Scan for the cell matching the given text and deliver its [x, y] coordinate at center. 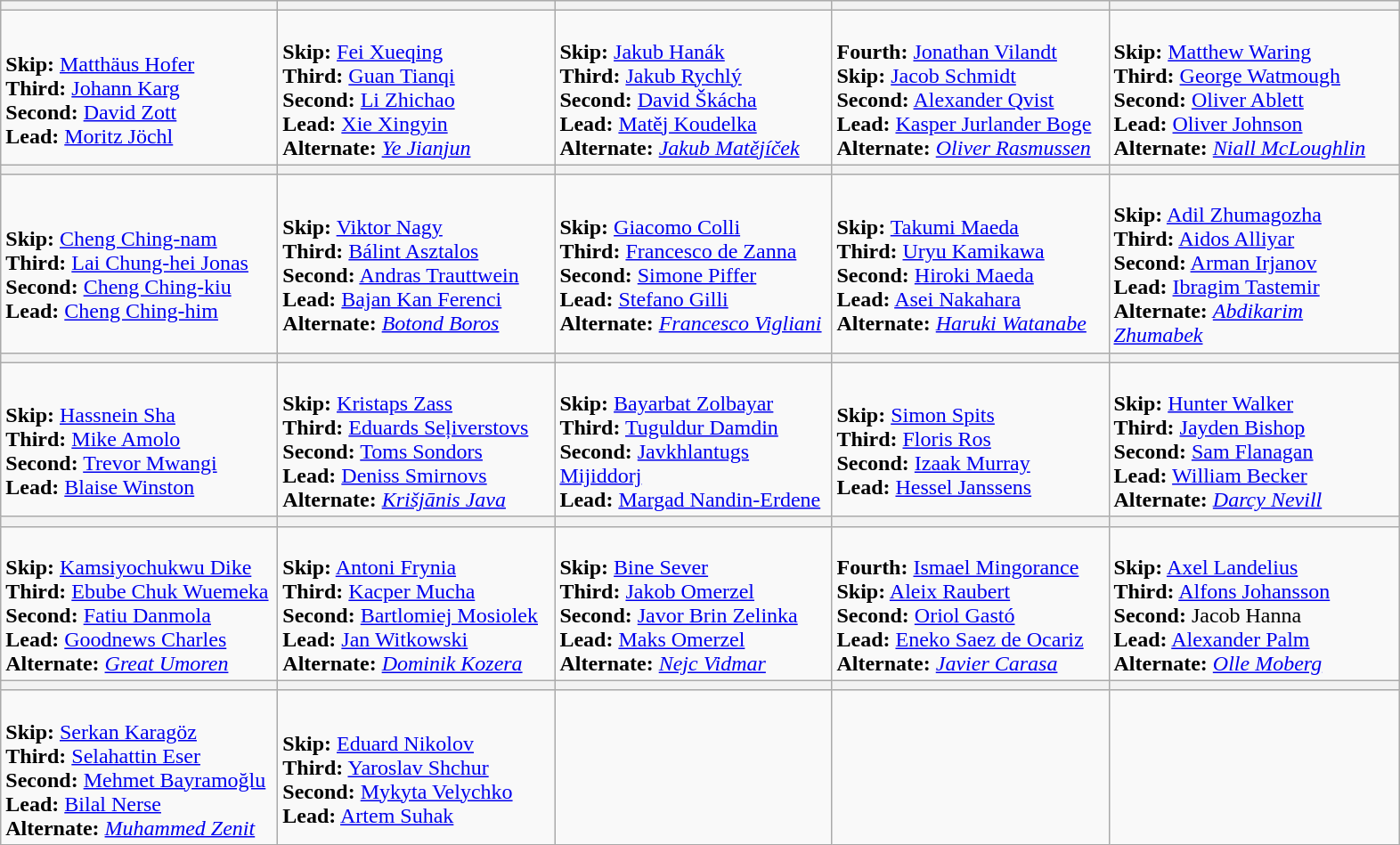
Skip: Takumi Maeda Third: Uryu Kamikawa Second: Hiroki Maeda Lead: Asei Nakahara Alternate: Haruki Watanabe [971, 264]
Fourth: Jonathan Vilandt Skip: Jacob Schmidt Second: Alexander Qvist Lead: Kasper Jurlander Boge Alternate: Oliver Rasmussen [971, 87]
Skip: Antoni Frynia Third: Kacper Mucha Second: Bartlomiej Mosiolek Lead: Jan Witkowski Alternate: Dominik Kozera [417, 604]
Skip: Axel Landelius Third: Alfons Johansson Second: Jacob Hanna Lead: Alexander Palm Alternate: Olle Moberg [1254, 604]
Skip: Fei Xueqing Third: Guan Tianqi Second: Li Zhichao Lead: Xie Xingyin Alternate: Ye Jianjun [417, 87]
Skip: Eduard Nikolov Third: Yaroslav Shchur Second: Mykyta Velychko Lead: Artem Suhak [417, 768]
Skip: Serkan Karagöz Third: Selahattin Eser Second: Mehmet Bayramoğlu Lead: Bilal Nerse Alternate: Muhammed Zenit [139, 768]
Skip: Kamsiyochukwu Dike Third: Ebube Chuk Wuemeka Second: Fatiu Danmola Lead: Goodnews Charles Alternate: Great Umoren [139, 604]
Skip: Kristaps Zass Third: Eduards Seļiverstovs Second: Toms Sondors Lead: Deniss Smirnovs Alternate: Krišjānis Java [417, 440]
Fourth: Ismael Mingorance Skip: Aleix Raubert Second: Oriol Gastó Lead: Eneko Saez de Ocariz Alternate: Javier Carasa [971, 604]
Skip: Giacomo Colli Third: Francesco de Zanna Second: Simone Piffer Lead: Stefano Gilli Alternate: Francesco Vigliani [693, 264]
Skip: Matthäus Hofer Third: Johann Karg Second: David Zott Lead: Moritz Jöchl [139, 87]
Skip: Matthew Waring Third: George Watmough Second: Oliver Ablett Lead: Oliver Johnson Alternate: Niall McLoughlin [1254, 87]
Skip: Hassnein Sha Third: Mike Amolo Second: Trevor Mwangi Lead: Blaise Winston [139, 440]
Skip: Simon Spits Third: Floris Ros Second: Izaak Murray Lead: Hessel Janssens [971, 440]
Skip: Cheng Ching-nam Third: Lai Chung-hei Jonas Second: Cheng Ching-kiu Lead: Cheng Ching-him [139, 264]
Skip: Bayarbat Zolbayar Third: Tuguldur Damdin Second: Javkhlantugs Mijiddorj Lead: Margad Nandin-Erdene [693, 440]
Skip: Viktor Nagy Third: Bálint Asztalos Second: Andras Trauttwein Lead: Bajan Kan Ferenci Alternate: Botond Boros [417, 264]
Skip: Bine Sever Third: Jakob Omerzel Second: Javor Brin Zelinka Lead: Maks Omerzel Alternate: Nejc Vidmar [693, 604]
Skip: Hunter Walker Third: Jayden Bishop Second: Sam Flanagan Lead: William Becker Alternate: Darcy Nevill [1254, 440]
Skip: Adil Zhumagozha Third: Aidos Alliyar Second: Arman Irjanov Lead: Ibragim Tastemir Alternate: Abdikarim Zhumabek [1254, 264]
Skip: Jakub Hanák Third: Jakub Rychlý Second: David Škácha Lead: Matěj Koudelka Alternate: Jakub Matějíček [693, 87]
